Detect which cell encompasses the target text, then output its (x, y) center coordinate. 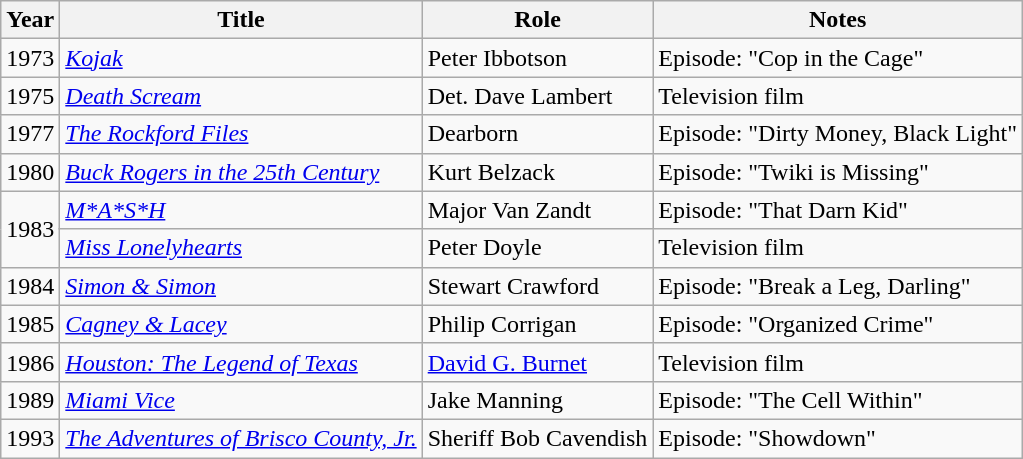
1993 (30, 438)
1973 (30, 58)
1975 (30, 96)
Episode: "Dirty Money, Black Light" (838, 134)
Det. Dave Lambert (538, 96)
1986 (30, 362)
Peter Ibbotson (538, 58)
Death Scream (241, 96)
The Rockford Files (241, 134)
Episode: "That Darn Kid" (838, 210)
Kurt Belzack (538, 172)
Philip Corrigan (538, 324)
1983 (30, 229)
1989 (30, 400)
Cagney & Lacey (241, 324)
1980 (30, 172)
Episode: "Showdown" (838, 438)
1977 (30, 134)
Major Van Zandt (538, 210)
Dearborn (538, 134)
Episode: "Twiki is Missing" (838, 172)
Houston: The Legend of Texas (241, 362)
David G. Burnet (538, 362)
Sheriff Bob Cavendish (538, 438)
Title (241, 20)
Episode: "The Cell Within" (838, 400)
Miss Lonelyhearts (241, 248)
Buck Rogers in the 25th Century (241, 172)
Year (30, 20)
Notes (838, 20)
Episode: "Break a Leg, Darling" (838, 286)
Jake Manning (538, 400)
1985 (30, 324)
Stewart Crawford (538, 286)
Miami Vice (241, 400)
The Adventures of Brisco County, Jr. (241, 438)
Peter Doyle (538, 248)
Simon & Simon (241, 286)
Episode: "Organized Crime" (838, 324)
1984 (30, 286)
M*A*S*H (241, 210)
Episode: "Cop in the Cage" (838, 58)
Kojak (241, 58)
Role (538, 20)
